Identify which cell holds the provided text, then report its [x, y] central coordinate. 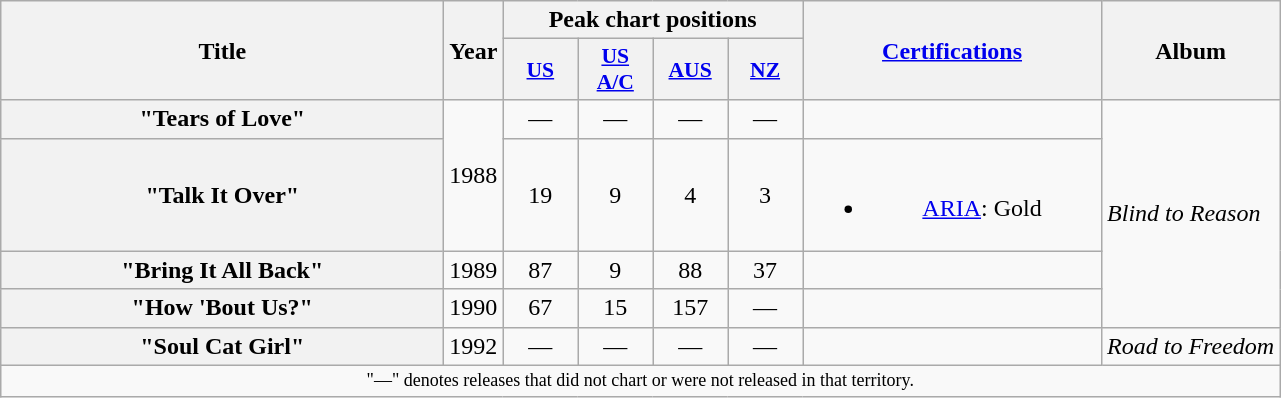
4 [690, 194]
Blind to Reason [1191, 214]
88 [690, 270]
"Tears of Love" [222, 119]
"Bring It All Back" [222, 270]
"How 'Bout Us?" [222, 308]
15 [616, 308]
1988 [474, 176]
1990 [474, 308]
"Talk It Over" [222, 194]
"Soul Cat Girl" [222, 346]
157 [690, 308]
Certifications [952, 50]
37 [766, 270]
Album [1191, 50]
NZ [766, 70]
"—" denotes releases that did not chart or were not released in that territory. [640, 380]
US [540, 70]
87 [540, 270]
1989 [474, 270]
Title [222, 50]
Road to Freedom [1191, 346]
1992 [474, 346]
AUS [690, 70]
Year [474, 50]
Peak chart positions [653, 20]
US A/C [616, 70]
ARIA: Gold [952, 194]
67 [540, 308]
3 [766, 194]
19 [540, 194]
